From the cell containing the given text, extract its center point as (X, Y) coordinate. 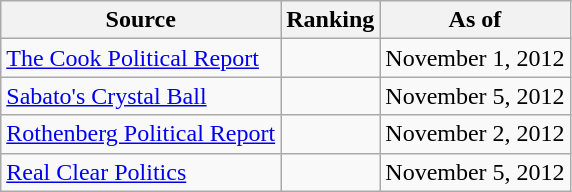
The Cook Political Report (141, 58)
Real Clear Politics (141, 172)
November 1, 2012 (475, 58)
Source (141, 20)
As of (475, 20)
Sabato's Crystal Ball (141, 96)
November 2, 2012 (475, 134)
Rothenberg Political Report (141, 134)
Ranking (330, 20)
